Pinpoint the cell where the given text exists, returning its [X, Y] midpoint coordinate. 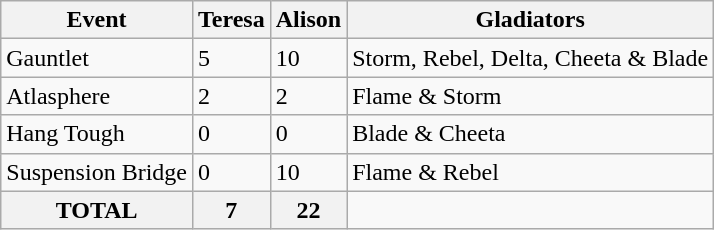
Hang Tough [97, 134]
Atlasphere [97, 96]
TOTAL [97, 210]
Suspension Bridge [97, 172]
Storm, Rebel, Delta, Cheeta & Blade [530, 58]
Gauntlet [97, 58]
Alison [308, 20]
22 [308, 210]
Flame & Storm [530, 96]
Flame & Rebel [530, 172]
Event [97, 20]
Blade & Cheeta [530, 134]
Gladiators [530, 20]
7 [231, 210]
5 [231, 58]
Teresa [231, 20]
